Identify which cell holds the provided text, then report its [X, Y] central coordinate. 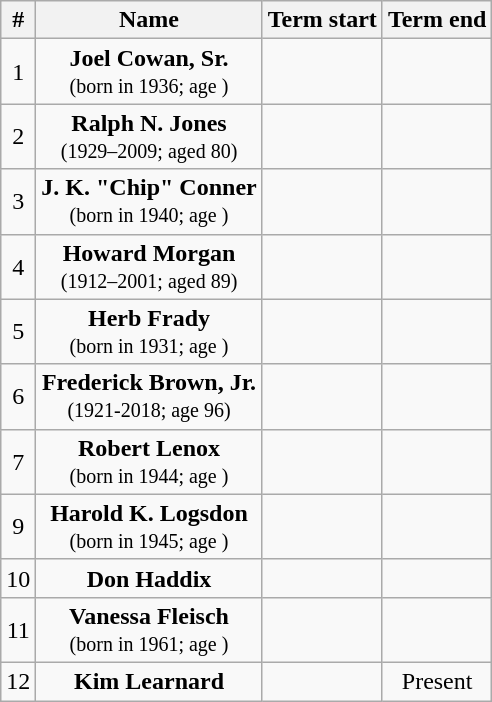
10 [18, 578]
3 [18, 202]
Term start [322, 20]
Herb Frady(born in 1931; age ) [149, 332]
5 [18, 332]
Vanessa Fleisch(born in 1961; age ) [149, 630]
Howard Morgan(1912–2001; aged 89) [149, 266]
Frederick Brown, Jr.(1921-2018; age 96) [149, 396]
7 [18, 462]
Kim Learnard [149, 681]
12 [18, 681]
Term end [437, 20]
Robert Lenox(born in 1944; age ) [149, 462]
J. K. "Chip" Conner(born in 1940; age ) [149, 202]
Present [437, 681]
9 [18, 526]
Joel Cowan, Sr.(born in 1936; age ) [149, 72]
# [18, 20]
6 [18, 396]
Ralph N. Jones(1929–2009; aged 80) [149, 136]
Harold K. Logsdon(born in 1945; age ) [149, 526]
Name [149, 20]
11 [18, 630]
2 [18, 136]
4 [18, 266]
1 [18, 72]
Don Haddix [149, 578]
